Return (X, Y) of the center of cell containing provided text 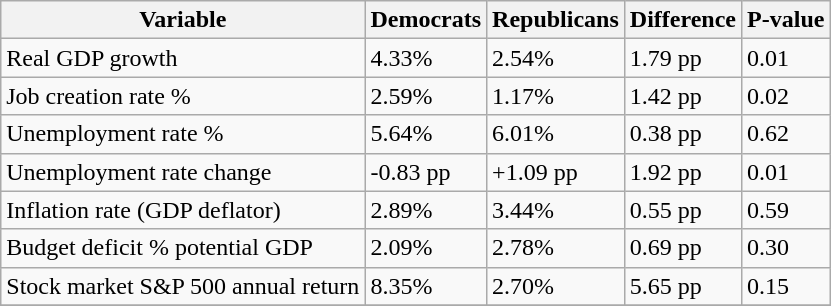
1.42 pp (682, 96)
4.33% (426, 58)
Real GDP growth (183, 58)
Budget deficit % potential GDP (183, 248)
8.35% (426, 286)
2.89% (426, 210)
-0.83 pp (426, 172)
2.54% (556, 58)
P-value (786, 20)
Republicans (556, 20)
0.38 pp (682, 134)
2.59% (426, 96)
5.65 pp (682, 286)
Inflation rate (GDP deflator) (183, 210)
1.17% (556, 96)
1.92 pp (682, 172)
0.62 (786, 134)
5.64% (426, 134)
Unemployment rate % (183, 134)
Democrats (426, 20)
0.15 (786, 286)
2.78% (556, 248)
0.59 (786, 210)
0.69 pp (682, 248)
0.30 (786, 248)
Stock market S&P 500 annual return (183, 286)
Unemployment rate change (183, 172)
2.70% (556, 286)
1.79 pp (682, 58)
Difference (682, 20)
6.01% (556, 134)
Job creation rate % (183, 96)
+1.09 pp (556, 172)
0.02 (786, 96)
2.09% (426, 248)
3.44% (556, 210)
0.55 pp (682, 210)
Variable (183, 20)
